Search for the cell housing the specified text and yield its [X, Y] center coordinate. 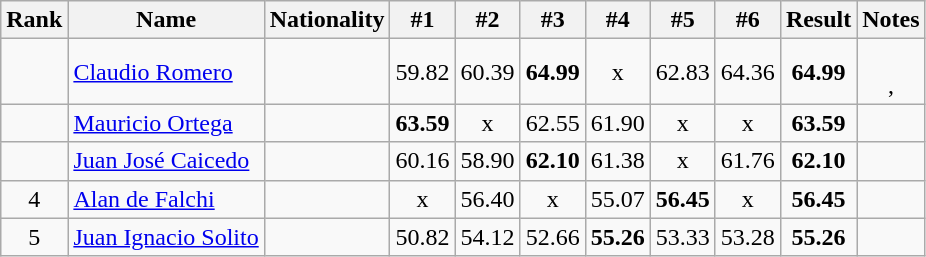
#4 [618, 20]
Nationality [327, 20]
58.90 [488, 161]
, [891, 72]
#6 [748, 20]
Alan de Falchi [166, 199]
55.07 [618, 199]
64.36 [748, 72]
4 [34, 199]
#3 [552, 20]
#1 [422, 20]
62.83 [682, 72]
61.38 [618, 161]
Notes [891, 20]
52.66 [552, 237]
Claudio Romero [166, 72]
Result [818, 20]
61.76 [748, 161]
53.28 [748, 237]
53.33 [682, 237]
#2 [488, 20]
60.16 [422, 161]
5 [34, 237]
Juan Ignacio Solito [166, 237]
54.12 [488, 237]
56.40 [488, 199]
Name [166, 20]
Rank [34, 20]
#5 [682, 20]
50.82 [422, 237]
62.55 [552, 123]
59.82 [422, 72]
61.90 [618, 123]
Mauricio Ortega [166, 123]
60.39 [488, 72]
Juan José Caicedo [166, 161]
